Detect which cell encompasses the target text, then output its (X, Y) center coordinate. 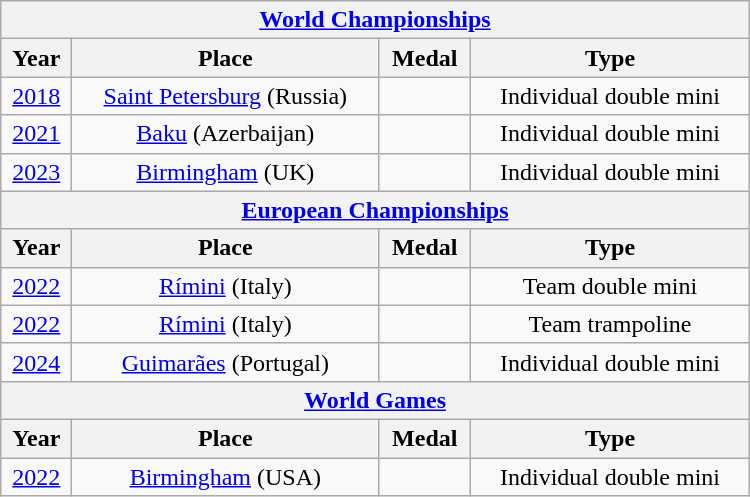
Saint Petersburg (Russia) (226, 96)
Team double mini (610, 286)
2023 (36, 172)
2018 (36, 96)
Team trampoline (610, 324)
World Games (375, 400)
2021 (36, 134)
Birmingham (USA) (226, 477)
Baku (Azerbaijan) (226, 134)
2024 (36, 362)
World Championships (375, 20)
Guimarães (Portugal) (226, 362)
Birmingham (UK) (226, 172)
European Championships (375, 210)
